Determine the [x, y] coordinate at the center of the cell enclosing the given text.  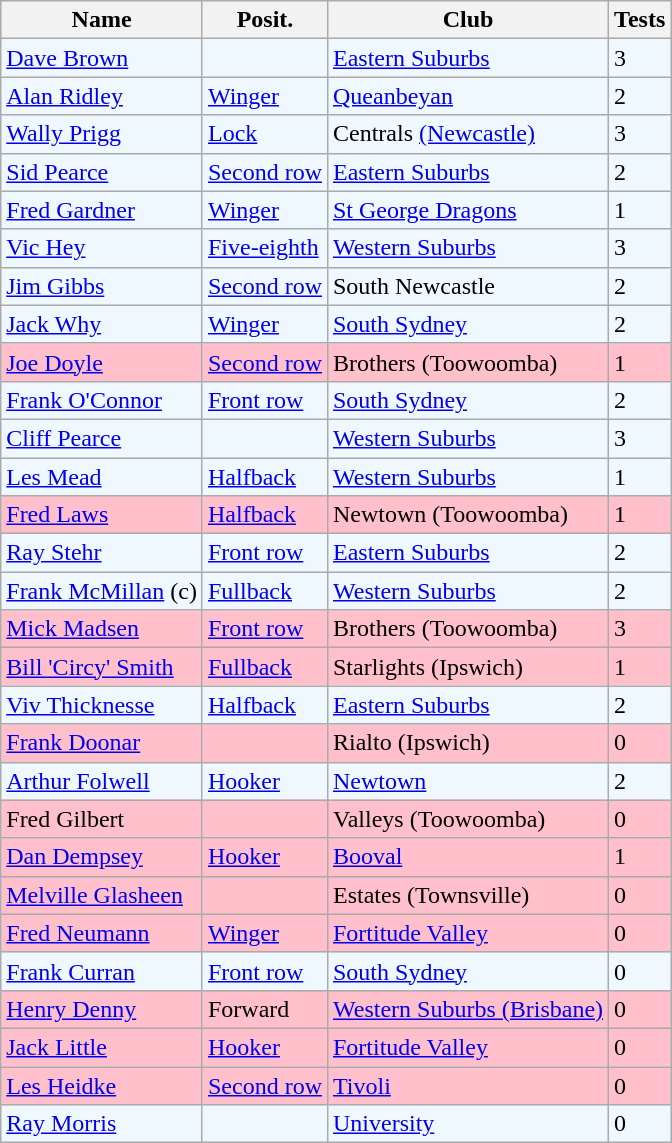
Fred Gilbert [102, 819]
Tests [640, 20]
Les Heidke [102, 1085]
Ray Morris [102, 1124]
Mick Madsen [102, 629]
Frank Doonar [102, 743]
Ray Stehr [102, 553]
Queanbeyan [468, 96]
Five-eighth [264, 248]
Cliff Pearce [102, 438]
Vic Hey [102, 248]
Melville Glasheen [102, 895]
Jack Why [102, 324]
Rialto (Ipswich) [468, 743]
Wally Prigg [102, 134]
Joe Doyle [102, 362]
Dave Brown [102, 58]
Forward [264, 1009]
South Newcastle [468, 286]
Tivoli [468, 1085]
Frank Curran [102, 971]
Sid Pearce [102, 172]
Booval [468, 857]
Fred Gardner [102, 210]
University [468, 1124]
St George Dragons [468, 210]
Western Suburbs (Brisbane) [468, 1009]
Fred Neumann [102, 933]
Starlights (Ipswich) [468, 667]
Jack Little [102, 1047]
Estates (Townsville) [468, 895]
Club [468, 20]
Les Mead [102, 477]
Newtown [468, 781]
Bill 'Circy' Smith [102, 667]
Frank McMillan (c) [102, 591]
Alan Ridley [102, 96]
Viv Thicknesse [102, 705]
Lock [264, 134]
Posit. [264, 20]
Fred Laws [102, 515]
Dan Dempsey [102, 857]
Newtown (Toowoomba) [468, 515]
Valleys (Toowoomba) [468, 819]
Frank O'Connor [102, 400]
Jim Gibbs [102, 286]
Henry Denny [102, 1009]
Arthur Folwell [102, 781]
Centrals (Newcastle) [468, 134]
Name [102, 20]
